Output the [x, y] coordinate of the center of the cell containing the given text.  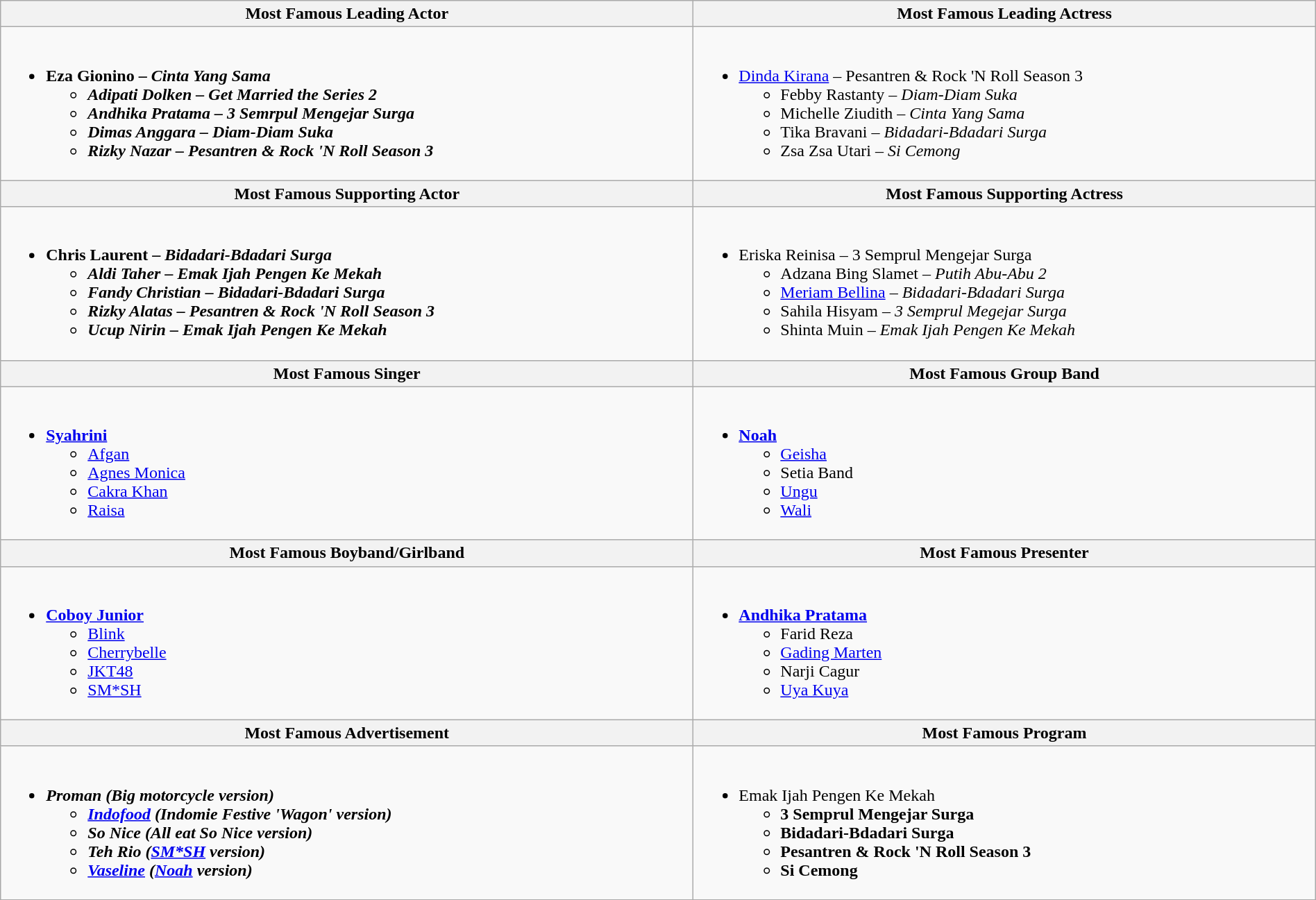
Most Famous Group Band [1004, 373]
SyahriniAfganAgnes MonicaCakra KhanRaisa [347, 464]
Most Famous Leading Actor [347, 14]
NoahGeishaSetia BandUnguWali [1004, 464]
Emak Ijah Pengen Ke Mekah3 Semprul Mengejar SurgaBidadari-Bdadari SurgaPesantren & Rock 'N Roll Season 3Si Cemong [1004, 823]
Most Famous Leading Actress [1004, 14]
Andhika PratamaFarid RezaGading MartenNarji CagurUya Kuya [1004, 643]
Most Famous Singer [347, 373]
Most Famous Boyband/Girlband [347, 553]
Most Famous Program [1004, 733]
Most Famous Supporting Actor [347, 194]
Most Famous Presenter [1004, 553]
Coboy JuniorBlinkCherrybelleJKT48SM*SH [347, 643]
Most Famous Supporting Actress [1004, 194]
Most Famous Advertisement [347, 733]
